Identify which cell holds the provided text, then report its [X, Y] central coordinate. 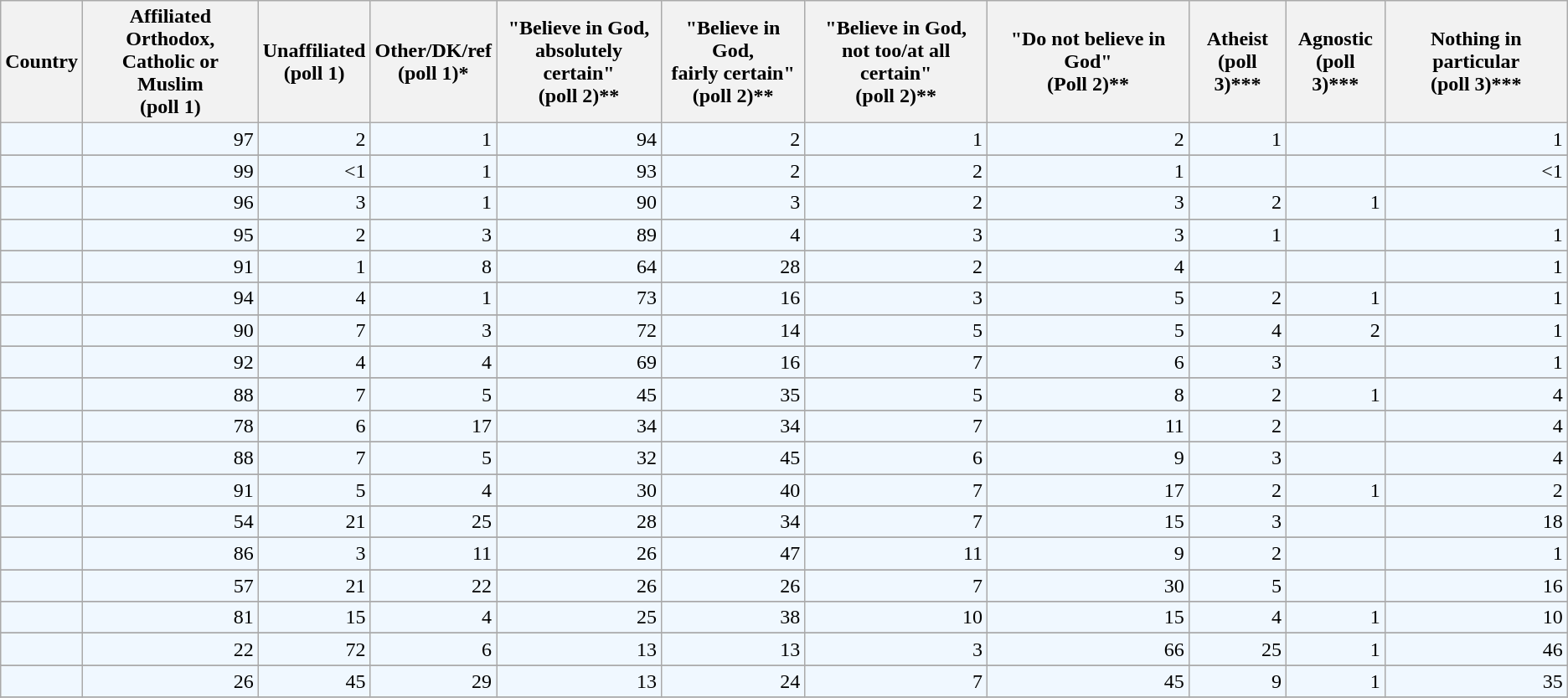
96 [170, 203]
95 [170, 235]
73 [580, 298]
24 [732, 681]
64 [580, 266]
Affiliated Orthodox, Catholic or Muslim(poll 1) [170, 62]
54 [170, 522]
14 [732, 330]
97 [170, 139]
69 [580, 362]
78 [170, 426]
47 [732, 554]
Country [42, 62]
66 [1089, 649]
"Do not believe in God" (Poll 2)** [1089, 62]
93 [580, 171]
Nothing in particular(poll 3)*** [1476, 62]
57 [170, 586]
Other/DK/ref(poll 1)* [434, 62]
86 [170, 554]
Unaffiliated(poll 1) [314, 62]
"Believe in God,fairly certain"(poll 2)** [732, 62]
46 [1476, 649]
40 [732, 490]
89 [580, 235]
18 [1476, 522]
99 [170, 171]
92 [170, 362]
Agnostic(poll 3)*** [1335, 62]
32 [580, 458]
"Believe in God,not too/at all certain"(poll 2)** [896, 62]
Atheist(poll 3)*** [1237, 62]
29 [434, 681]
38 [732, 618]
81 [170, 618]
"Believe in God, absolutely certain"(poll 2)** [580, 62]
